Output the (X, Y) coordinate of the center of the cell containing the given text.  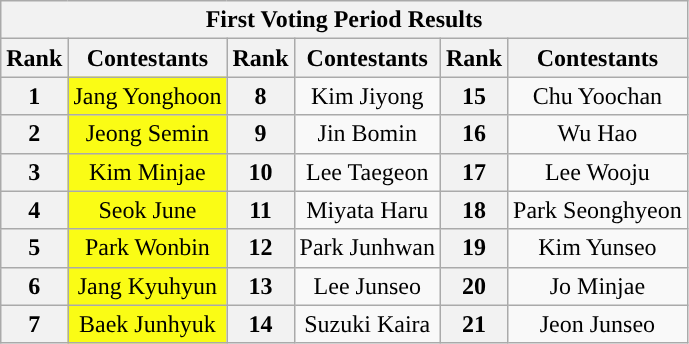
Jeon Junseo (598, 324)
Park Junhwan (367, 248)
16 (474, 134)
4 (34, 210)
Chu Yoochan (598, 96)
13 (260, 286)
Jo Minjae (598, 286)
1 (34, 96)
Baek Junhyuk (148, 324)
7 (34, 324)
3 (34, 172)
Lee Wooju (598, 172)
14 (260, 324)
Seok June (148, 210)
Kim Jiyong (367, 96)
Lee Junseo (367, 286)
6 (34, 286)
Park Wonbin (148, 248)
Jin Bomin (367, 134)
First Voting Period Results (344, 20)
17 (474, 172)
Lee Taegeon (367, 172)
Kim Yunseo (598, 248)
10 (260, 172)
Miyata Haru (367, 210)
5 (34, 248)
Jeong Semin (148, 134)
Wu Hao (598, 134)
12 (260, 248)
21 (474, 324)
20 (474, 286)
11 (260, 210)
Jang Yonghoon (148, 96)
19 (474, 248)
9 (260, 134)
2 (34, 134)
8 (260, 96)
15 (474, 96)
Park Seonghyeon (598, 210)
Jang Kyuhyun (148, 286)
Suzuki Kaira (367, 324)
18 (474, 210)
Kim Minjae (148, 172)
